Provide the [x, y] coordinate of the cell's center where the given text is located.  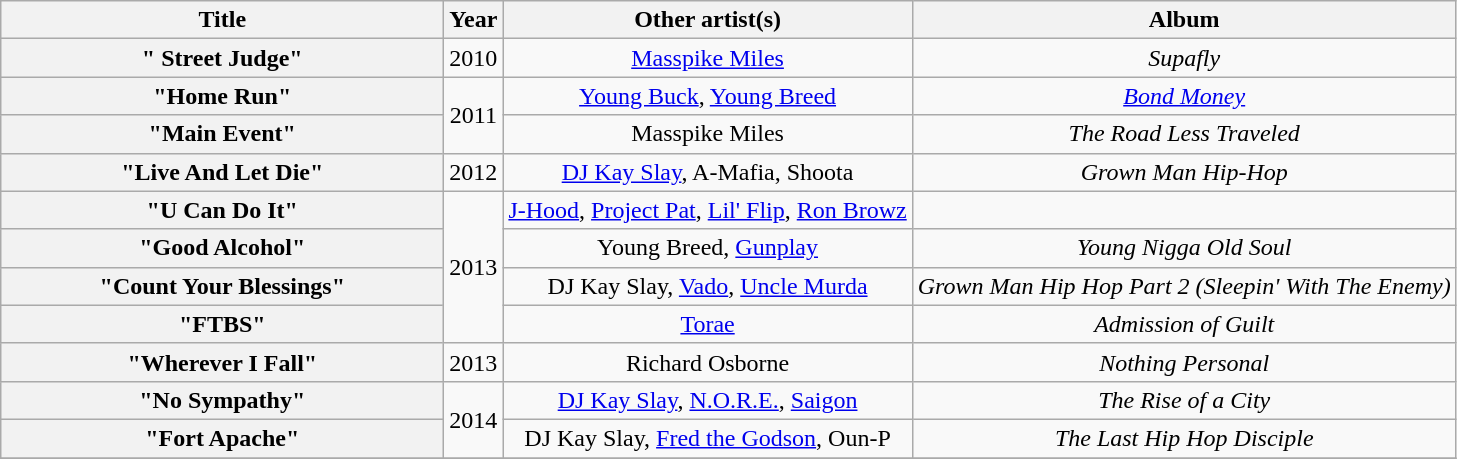
2010 [474, 58]
DJ Kay Slay, A-Mafia, Shoota [708, 172]
Nothing Personal [1184, 362]
"Good Alcohol" [222, 248]
Young Nigga Old Soul [1184, 248]
"FTBS" [222, 324]
Grown Man Hip Hop Part 2 (Sleepin' With The Enemy) [1184, 286]
Other artist(s) [708, 20]
J-Hood, Project Pat, Lil' Flip, Ron Browz [708, 210]
Title [222, 20]
The Last Hip Hop Disciple [1184, 438]
"Count Your Blessings" [222, 286]
" Street Judge" [222, 58]
"Home Run" [222, 96]
DJ Kay Slay, Vado, Uncle Murda [708, 286]
Year [474, 20]
The Road Less Traveled [1184, 134]
Supafly [1184, 58]
Admission of Guilt [1184, 324]
"Wherever I Fall" [222, 362]
"Fort Apache" [222, 438]
Richard Osborne [708, 362]
2014 [474, 419]
Bond Money [1184, 96]
"Main Event" [222, 134]
Torae [708, 324]
2011 [474, 115]
Album [1184, 20]
"U Can Do It" [222, 210]
DJ Kay Slay, Fred the Godson, Oun-P [708, 438]
"No Sympathy" [222, 400]
Grown Man Hip-Hop [1184, 172]
DJ Kay Slay, N.O.R.E., Saigon [708, 400]
The Rise of a City [1184, 400]
Young Breed, Gunplay [708, 248]
2012 [474, 172]
Young Buck, Young Breed [708, 96]
"Live And Let Die" [222, 172]
